Determine the [x, y] coordinate at the center of the cell enclosing the given text.  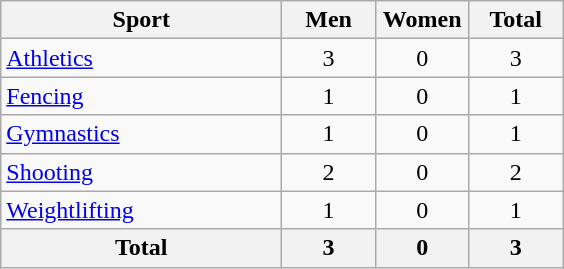
Gymnastics [142, 134]
Sport [142, 20]
Fencing [142, 96]
Shooting [142, 172]
Men [329, 20]
Weightlifting [142, 210]
Athletics [142, 58]
Women [422, 20]
